Identify which cell holds the provided text, then report its [X, Y] central coordinate. 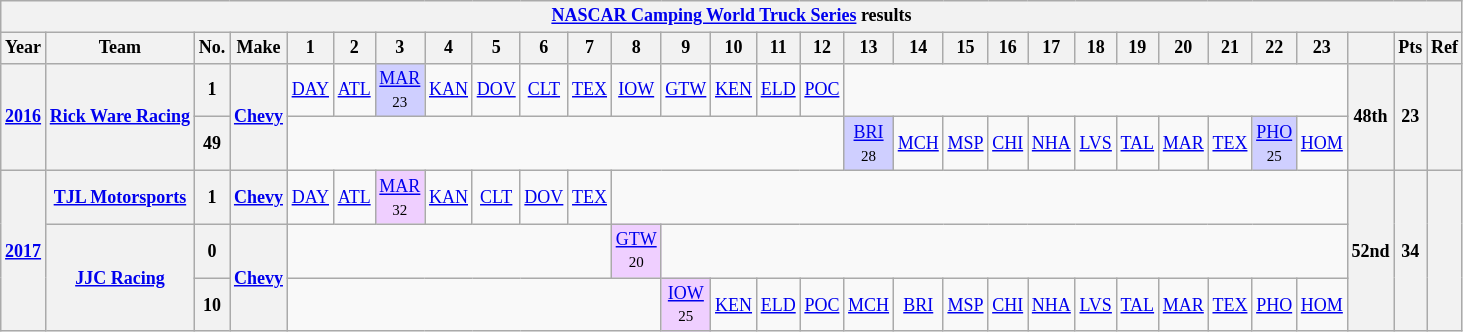
3 [400, 48]
7 [590, 48]
14 [918, 48]
9 [686, 48]
18 [1096, 48]
GTW20 [636, 251]
20 [1183, 48]
21 [1230, 48]
IOW25 [686, 305]
BRI [918, 305]
17 [1052, 48]
PHO25 [1274, 144]
Ref [1445, 48]
49 [212, 144]
34 [1410, 250]
16 [1008, 48]
Pts [1410, 48]
Make [259, 48]
MAR23 [400, 90]
22 [1274, 48]
52nd [1370, 250]
MAR32 [400, 197]
IOW [636, 90]
11 [778, 48]
Rick Ware Racing [120, 116]
GTW [686, 90]
19 [1137, 48]
6 [544, 48]
TJL Motorsports [120, 197]
12 [822, 48]
4 [449, 48]
NASCAR Camping World Truck Series results [732, 16]
15 [966, 48]
Team [120, 48]
13 [869, 48]
48th [1370, 116]
5 [496, 48]
Year [24, 48]
No. [212, 48]
8 [636, 48]
PHO [1274, 305]
2017 [24, 250]
2016 [24, 116]
BRI28 [869, 144]
0 [212, 251]
JJC Racing [120, 278]
2 [354, 48]
